From the cell containing the given text, extract its center point as (x, y) coordinate. 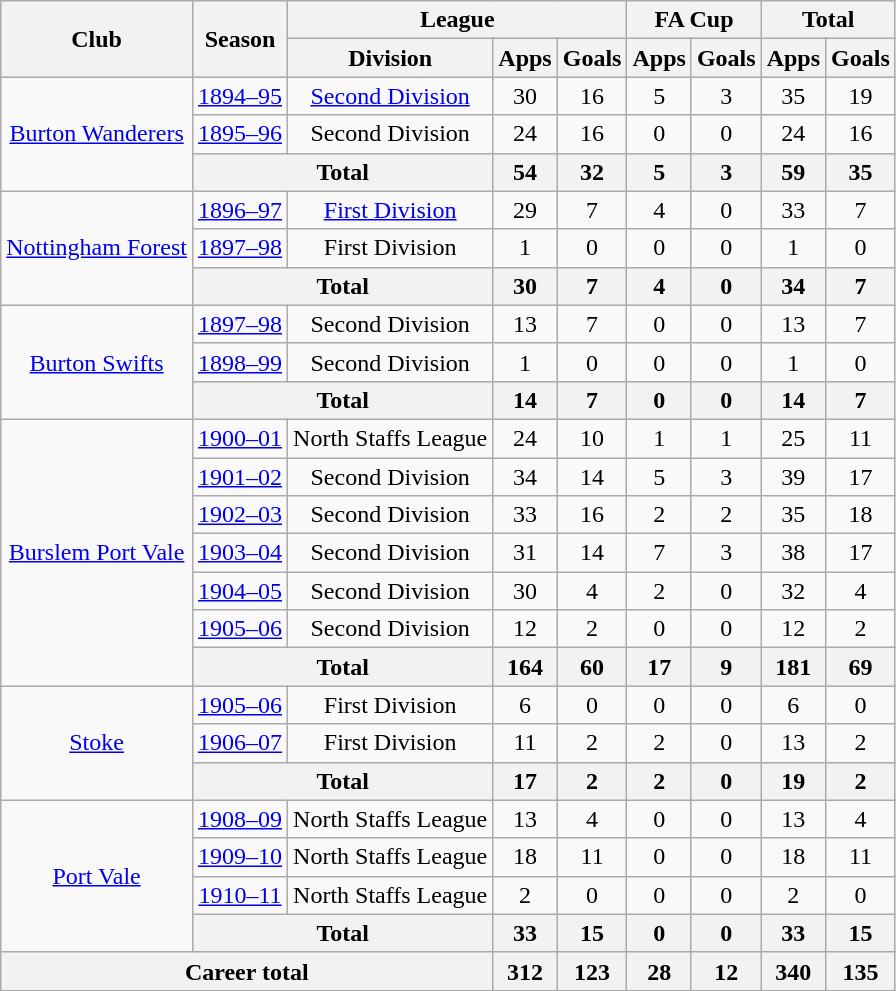
28 (659, 971)
69 (861, 667)
38 (793, 553)
Burton Wanderers (97, 134)
181 (793, 667)
1904–05 (240, 591)
9 (726, 667)
1901–02 (240, 477)
1906–07 (240, 743)
Career total (247, 971)
1909–10 (240, 857)
340 (793, 971)
FA Cup (694, 20)
54 (525, 172)
Nottingham Forest (97, 248)
1910–11 (240, 895)
Port Vale (97, 876)
1894–95 (240, 96)
59 (793, 172)
39 (793, 477)
1898–99 (240, 362)
1902–03 (240, 515)
60 (592, 667)
Division (390, 58)
Season (240, 39)
Stoke (97, 743)
312 (525, 971)
29 (525, 210)
31 (525, 553)
1896–97 (240, 210)
123 (592, 971)
135 (861, 971)
Burton Swifts (97, 362)
League (458, 20)
1900–01 (240, 438)
1903–04 (240, 553)
1895–96 (240, 134)
1908–09 (240, 819)
Burslem Port Vale (97, 552)
25 (793, 438)
164 (525, 667)
10 (592, 438)
Club (97, 39)
